Extract the [x, y] coordinate from the center of the cell holding the provided text.  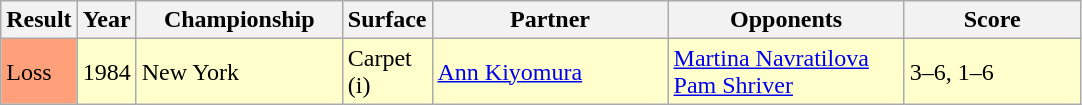
Ann Kiyomura [550, 72]
1984 [106, 72]
Result [39, 20]
Carpet (i) [387, 72]
Partner [550, 20]
Martina Navratilova Pam Shriver [786, 72]
New York [239, 72]
Championship [239, 20]
Year [106, 20]
Surface [387, 20]
Score [992, 20]
3–6, 1–6 [992, 72]
Opponents [786, 20]
Loss [39, 72]
